From the cell containing the given text, extract its center point as [X, Y] coordinate. 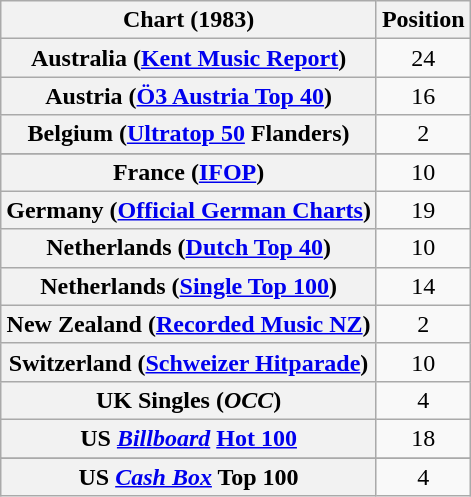
24 [423, 58]
Germany (Official German Charts) [189, 210]
Belgium (Ultratop 50 Flanders) [189, 134]
US Billboard Hot 100 [189, 438]
14 [423, 286]
US Cash Box Top 100 [189, 477]
Netherlands (Single Top 100) [189, 286]
Switzerland (Schweizer Hitparade) [189, 362]
Netherlands (Dutch Top 40) [189, 248]
Austria (Ö3 Austria Top 40) [189, 96]
18 [423, 438]
Australia (Kent Music Report) [189, 58]
Chart (1983) [189, 20]
Position [423, 20]
19 [423, 210]
UK Singles (OCC) [189, 400]
France (IFOP) [189, 172]
New Zealand (Recorded Music NZ) [189, 324]
16 [423, 96]
